Output the (X, Y) coordinate of the center of the cell containing the given text.  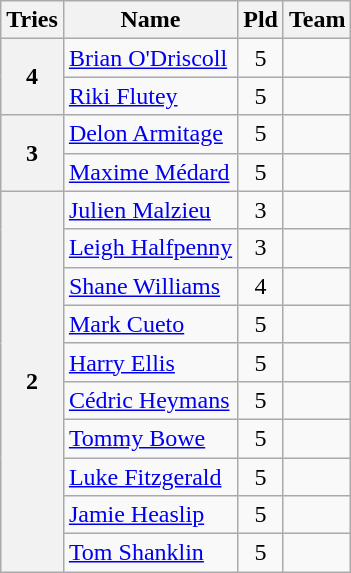
Team (317, 20)
Jamie Heaslip (150, 515)
Maxime Médard (150, 172)
Brian O'Driscoll (150, 58)
Harry Ellis (150, 362)
Julien Malzieu (150, 210)
Mark Cueto (150, 324)
Riki Flutey (150, 96)
Luke Fitzgerald (150, 477)
Leigh Halfpenny (150, 248)
Tom Shanklin (150, 553)
Name (150, 20)
2 (32, 382)
Delon Armitage (150, 134)
Pld (261, 20)
Tries (32, 20)
Cédric Heymans (150, 400)
Tommy Bowe (150, 438)
Shane Williams (150, 286)
